Extract the [x, y] coordinate from the center of the cell holding the provided text.  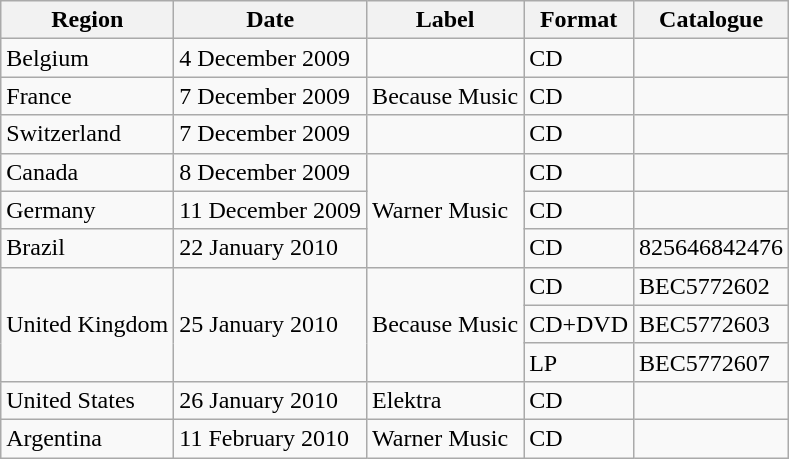
France [88, 96]
United Kingdom [88, 324]
Region [88, 20]
Date [270, 20]
CD+DVD [579, 324]
BEC5772607 [712, 362]
22 January 2010 [270, 248]
BEC5772602 [712, 286]
United States [88, 400]
Germany [88, 210]
11 December 2009 [270, 210]
LP [579, 362]
Brazil [88, 248]
26 January 2010 [270, 400]
Canada [88, 172]
Belgium [88, 58]
11 February 2010 [270, 438]
8 December 2009 [270, 172]
4 December 2009 [270, 58]
825646842476 [712, 248]
Label [446, 20]
25 January 2010 [270, 324]
Switzerland [88, 134]
BEC5772603 [712, 324]
Catalogue [712, 20]
Format [579, 20]
Elektra [446, 400]
Argentina [88, 438]
